Search for the cell housing the specified text and yield its [x, y] center coordinate. 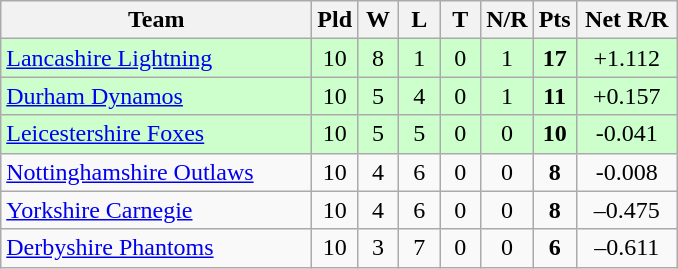
-0.008 [626, 172]
Pts [554, 20]
Yorkshire Carnegie [156, 210]
–0.475 [626, 210]
W [378, 20]
T [460, 20]
Derbyshire Phantoms [156, 248]
+1.112 [626, 58]
Lancashire Lightning [156, 58]
11 [554, 96]
–0.611 [626, 248]
Durham Dynamos [156, 96]
Net R/R [626, 20]
+0.157 [626, 96]
7 [420, 248]
17 [554, 58]
L [420, 20]
Nottinghamshire Outlaws [156, 172]
Pld [335, 20]
N/R [507, 20]
3 [378, 248]
-0.041 [626, 134]
Team [156, 20]
Leicestershire Foxes [156, 134]
